Identify which cell holds the provided text, then report its [X, Y] central coordinate. 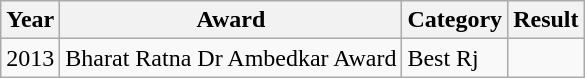
Year [30, 20]
Result [546, 20]
Bharat Ratna Dr Ambedkar Award [231, 58]
Best Rj [455, 58]
Category [455, 20]
2013 [30, 58]
Award [231, 20]
